Output the [X, Y] coordinate of the center of the cell containing the given text.  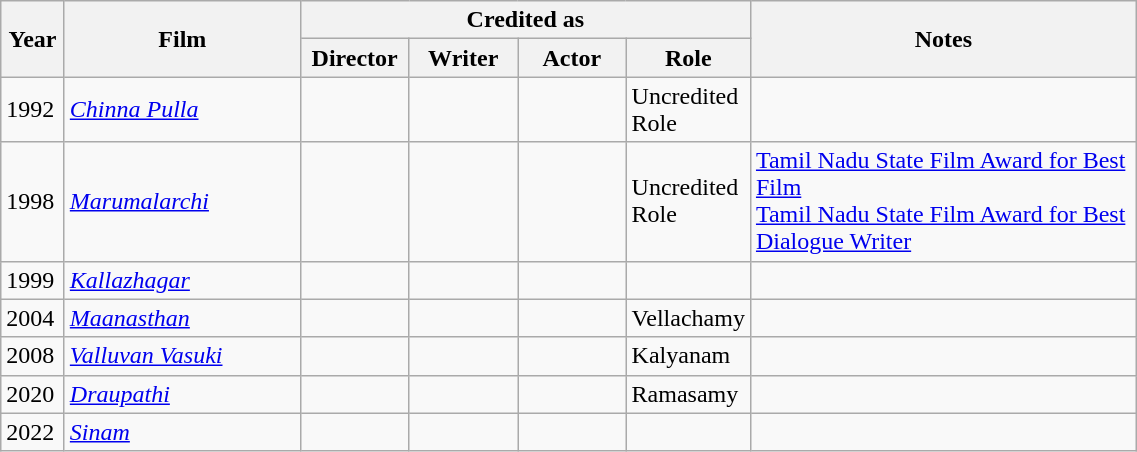
Marumalarchi [182, 202]
1992 [33, 110]
Notes [943, 39]
1999 [33, 280]
Maanasthan [182, 318]
Year [33, 39]
1998 [33, 202]
Valluvan Vasuki [182, 356]
Draupathi [182, 394]
Kalyanam [688, 356]
2022 [33, 432]
Credited as [525, 20]
Writer [464, 58]
2008 [33, 356]
Director [354, 58]
Kallazhagar [182, 280]
Vellachamy [688, 318]
Role [688, 58]
Film [182, 39]
2020 [33, 394]
Tamil Nadu State Film Award for Best FilmTamil Nadu State Film Award for Best Dialogue Writer [943, 202]
Chinna Pulla [182, 110]
Ramasamy [688, 394]
Sinam [182, 432]
2004 [33, 318]
Actor [572, 58]
